Search for the cell housing the specified text and yield its (x, y) center coordinate. 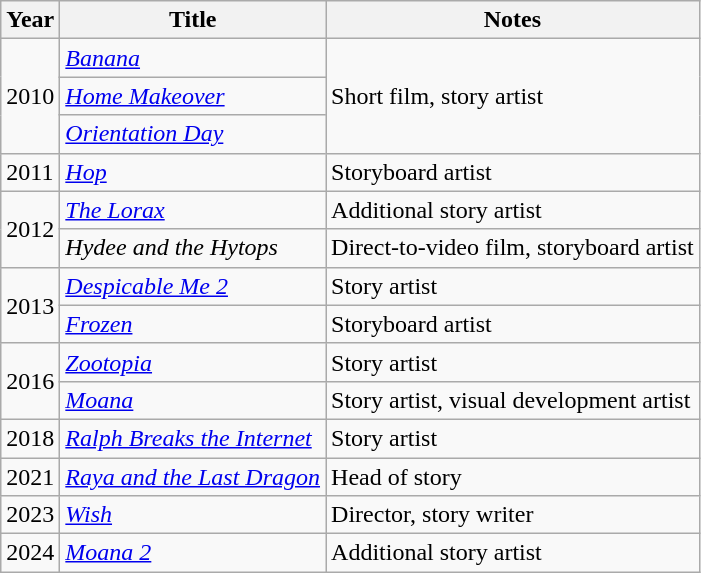
Hydee and the Hytops (193, 248)
Moana 2 (193, 553)
Year (30, 20)
2012 (30, 229)
Notes (513, 20)
Hop (193, 172)
2018 (30, 438)
Head of story (513, 477)
Moana (193, 400)
2024 (30, 553)
Title (193, 20)
Frozen (193, 324)
Direct-to-video film, storyboard artist (513, 248)
Short film, story artist (513, 96)
Banana (193, 58)
Orientation Day (193, 134)
2010 (30, 96)
The Lorax (193, 210)
Home Makeover (193, 96)
2023 (30, 515)
Zootopia (193, 362)
Story artist, visual development artist (513, 400)
Ralph Breaks the Internet (193, 438)
Raya and the Last Dragon (193, 477)
Despicable Me 2 (193, 286)
2013 (30, 305)
Director, story writer (513, 515)
2011 (30, 172)
2016 (30, 381)
2021 (30, 477)
Wish (193, 515)
